Output the [x, y] coordinate of the center of the cell containing the given text.  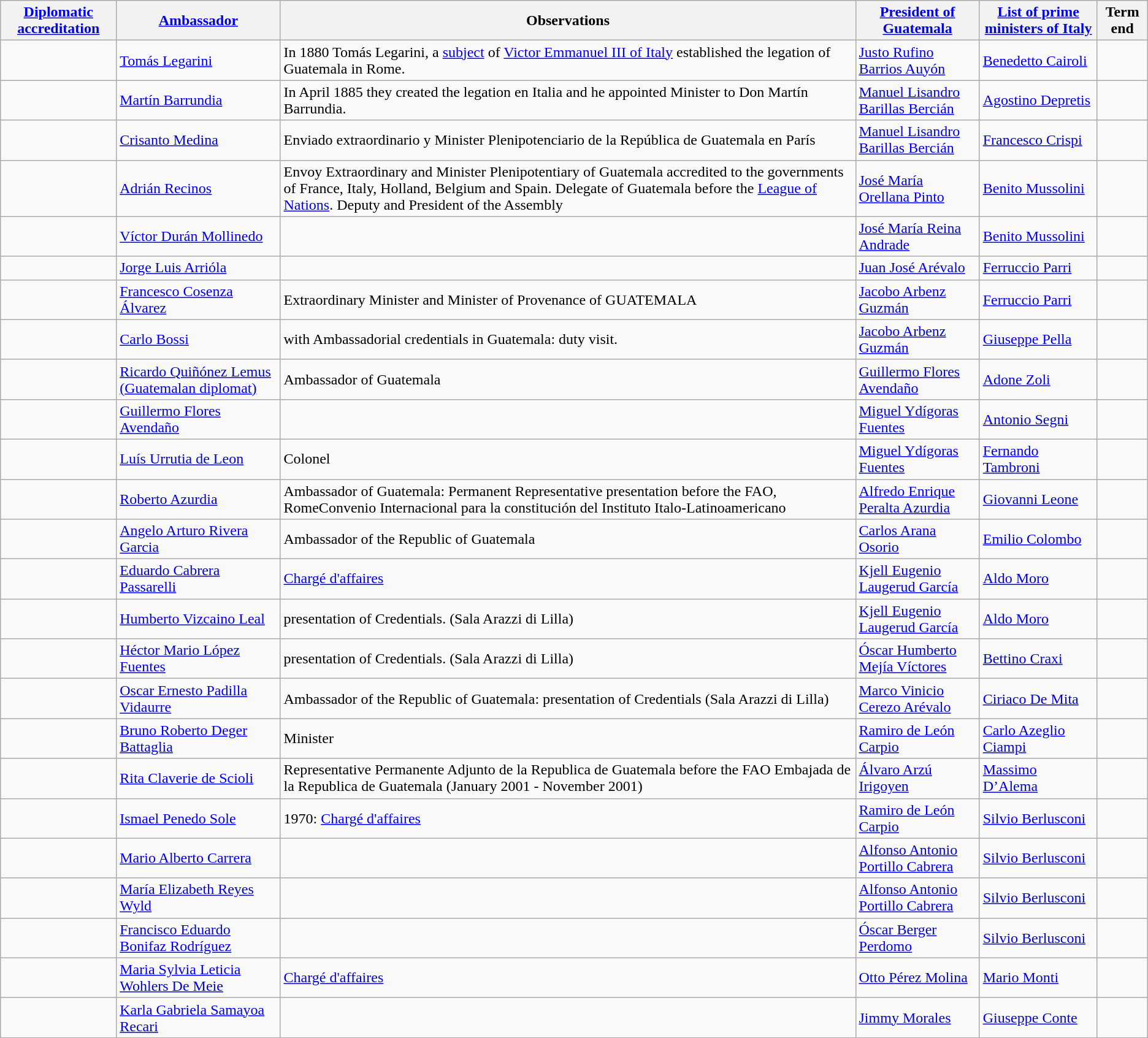
Ambassador of the Republic of Guatemala: presentation of Credentials (Sala Arazzi di Lilla) [568, 699]
Observations [568, 21]
Giuseppe Pella [1038, 340]
Francesco Crispi [1038, 140]
Tomás Legarini [199, 60]
Agostino Depretis [1038, 101]
Jimmy Morales [917, 1018]
Francesco Cosenza Álvarez [199, 299]
Otto Pérez Molina [917, 977]
Giuseppe Conte [1038, 1018]
Marco Vinicio Cerezo Arévalo [917, 699]
with Ambassadorial credentials in Guatemala: duty visit. [568, 340]
Adrián Recinos [199, 188]
Carlo Bossi [199, 340]
Giovanni Leone [1038, 499]
Carlos Arana Osorio [917, 540]
Ciriaco De Mita [1038, 699]
Francisco Eduardo Bonifaz Rodríguez [199, 938]
José María Orellana Pinto [917, 188]
Héctor Mario López Fuentes [199, 658]
Antonio Segni [1038, 419]
1970: Chargé d'affaires [568, 818]
Minister [568, 738]
Ambassador [199, 21]
Term end [1122, 21]
Colonel [568, 459]
Benedetto Cairoli [1038, 60]
List of prime ministers of Italy [1038, 21]
Emilio Colombo [1038, 540]
Carlo Azeglio Ciampi [1038, 738]
Víctor Durán Mollinedo [199, 237]
José María Reina Andrade [917, 237]
Fernando Tambroni [1038, 459]
Diplomatic accreditation [59, 21]
Bettino Craxi [1038, 658]
President of Guatemala [917, 21]
Mario Monti [1038, 977]
Eduardo Cabrera Passarelli [199, 579]
Luís Urrutia de Leon [199, 459]
Massimo D’Alema [1038, 779]
Extraordinary Minister and Minister of Provenance of GUATEMALA [568, 299]
Óscar Berger Perdomo [917, 938]
Rita Claverie de Scioli [199, 779]
María Elizabeth Reyes Wyld [199, 898]
Angelo Arturo Rivera Garcia [199, 540]
Jorge Luis Arrióla [199, 268]
Ambassador of Guatemala [568, 379]
Enviado extraordinario y Minister Plenipotenciario de la República de Guatemala en París [568, 140]
Ismael Penedo Sole [199, 818]
Martín Barrundia [199, 101]
In April 1885 they created the legation en Italia and he appointed Minister to Don Martín Barrundia. [568, 101]
Ambassador of the Republic of Guatemala [568, 540]
Mario Alberto Carrera [199, 858]
Oscar Ernesto Padilla Vidaurre [199, 699]
In 1880 Tomás Legarini, a subject of Victor Emmanuel III of Italy established the legation of Guatemala in Rome. [568, 60]
Roberto Azurdia [199, 499]
Justo Rufino Barrios Auyón [917, 60]
Juan José Arévalo [917, 268]
Álvaro Arzú Irigoyen [917, 779]
Bruno Roberto Deger Battaglia [199, 738]
Karla Gabriela Samayoa Recari [199, 1018]
Óscar Humberto Mejía Víctores [917, 658]
Alfredo Enrique Peralta Azurdia [917, 499]
Ricardo Quiñónez Lemus (Guatemalan diplomat) [199, 379]
Representative Permanente Adjunto de la Republica de Guatemala before the FAO Embajada de la Republica de Guatemala (January 2001 - November 2001) [568, 779]
Humberto Vizcaino Leal [199, 619]
Maria Sylvia Leticia Wohlers De Meie [199, 977]
Crisanto Medina [199, 140]
Adone Zoli [1038, 379]
